Output the [X, Y] coordinate of the center of the cell containing the given text.  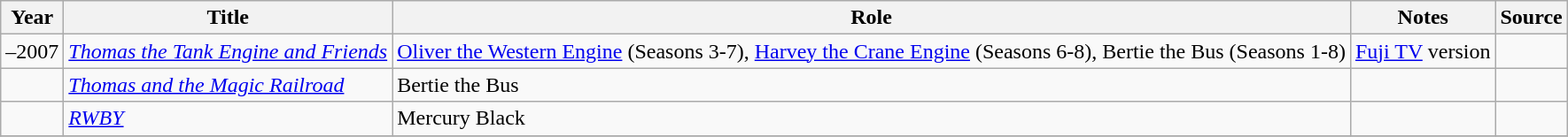
Fuji TV version [1423, 51]
Source [1531, 18]
Mercury Black [872, 118]
Thomas the Tank Engine and Friends [229, 51]
Notes [1423, 18]
–2007 [32, 51]
Bertie the Bus [872, 85]
Title [229, 18]
Oliver the Western Engine (Seasons 3-7), Harvey the Crane Engine (Seasons 6-8), Bertie the Bus (Seasons 1-8) [872, 51]
Year [32, 18]
Thomas and the Magic Railroad [229, 85]
Role [872, 18]
RWBY [229, 118]
